Determine the [x, y] coordinate at the center of the cell enclosing the given text.  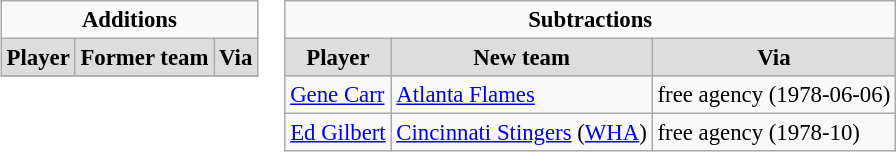
Atlanta Flames [522, 95]
free agency (1978-10) [774, 133]
Former team [144, 58]
Subtractions [590, 20]
Gene Carr [338, 95]
free agency (1978-06-06) [774, 95]
Additions [129, 20]
New team [522, 58]
Cincinnati Stingers (WHA) [522, 133]
Ed Gilbert [338, 133]
